Extract the [X, Y] coordinate from the center of the cell holding the provided text.  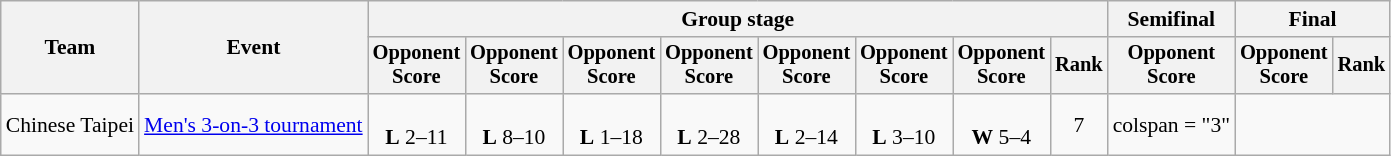
L 3–10 [904, 124]
Semifinal [1172, 19]
Final [1312, 19]
Group stage [738, 19]
Event [254, 48]
L 2–11 [416, 124]
colspan = "3" [1172, 124]
L 1–18 [612, 124]
W 5–4 [1002, 124]
Chinese Taipei [70, 124]
Men's 3-on-3 tournament [254, 124]
L 2–14 [806, 124]
Team [70, 48]
L 2–28 [708, 124]
L 8–10 [514, 124]
7 [1079, 124]
